For the text-containing cell, return its midpoint in (x, y) coordinate format. 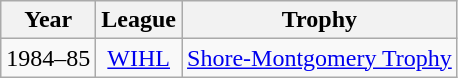
WIHL (139, 58)
League (139, 20)
Year (48, 20)
1984–85 (48, 58)
Shore-Montgomery Trophy (320, 58)
Trophy (320, 20)
